Provide the [x, y] coordinate of the cell's center where the given text is located.  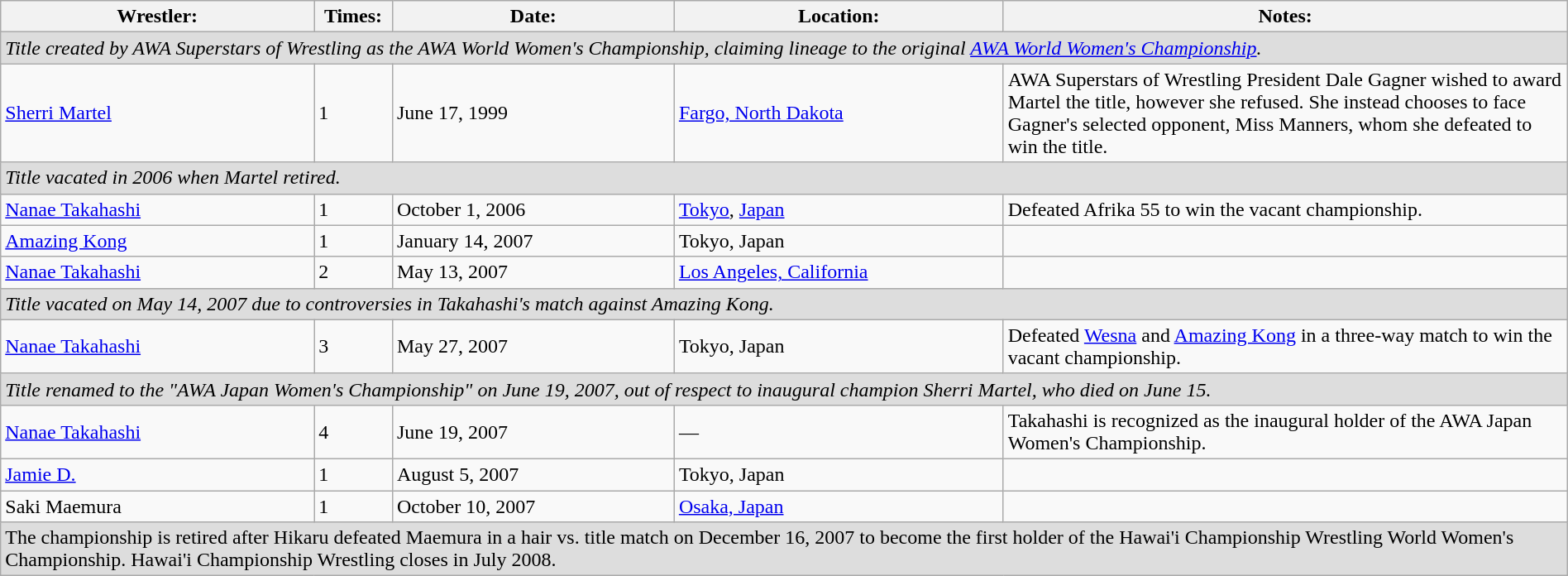
June 19, 2007 [533, 432]
Title vacated on May 14, 2007 due to controversies in Takahashi's match against Amazing Kong. [784, 304]
Date: [533, 17]
3 [354, 346]
Title created by AWA Superstars of Wrestling as the AWA World Women's Championship, claiming lineage to the original AWA World Women's Championship. [784, 48]
Defeated Afrika 55 to win the vacant championship. [1285, 209]
Los Angeles, California [839, 272]
Jamie D. [157, 474]
Wrestler: [157, 17]
May 27, 2007 [533, 346]
May 13, 2007 [533, 272]
October 1, 2006 [533, 209]
Location: [839, 17]
Title renamed to the "AWA Japan Women's Championship" on June 19, 2007, out of respect to inaugural champion Sherri Martel, who died on June 15. [784, 389]
October 10, 2007 [533, 506]
Fargo, North Dakota [839, 113]
January 14, 2007 [533, 241]
— [839, 432]
Saki Maemura [157, 506]
Times: [354, 17]
June 17, 1999 [533, 113]
Sherri Martel [157, 113]
Takahashi is recognized as the inaugural holder of the AWA Japan Women's Championship. [1285, 432]
2 [354, 272]
August 5, 2007 [533, 474]
Defeated Wesna and Amazing Kong in a three-way match to win the vacant championship. [1285, 346]
Notes: [1285, 17]
Osaka, Japan [839, 506]
Title vacated in 2006 when Martel retired. [784, 178]
4 [354, 432]
Amazing Kong [157, 241]
